Determine the (x, y) coordinate at the center of the cell enclosing the given text.  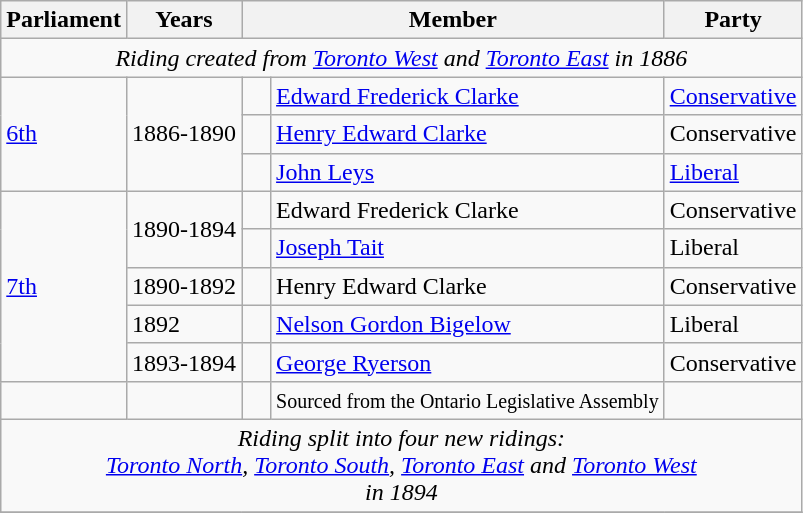
Parliament (64, 20)
1892 (184, 324)
Riding split into four new ridings:Toronto North, Toronto South, Toronto East and Toronto Westin 1894 (402, 465)
1890-1892 (184, 286)
Member (454, 20)
Sourced from the Ontario Legislative Assembly (468, 400)
7th (64, 286)
Years (184, 20)
Joseph Tait (468, 248)
Nelson Gordon Bigelow (468, 324)
Riding created from Toronto West and Toronto East in 1886 (402, 58)
6th (64, 134)
1893-1894 (184, 362)
George Ryerson (468, 362)
1890-1894 (184, 229)
Party (733, 20)
John Leys (468, 172)
1886-1890 (184, 134)
